Scan for the cell matching the given text and deliver its (x, y) coordinate at center. 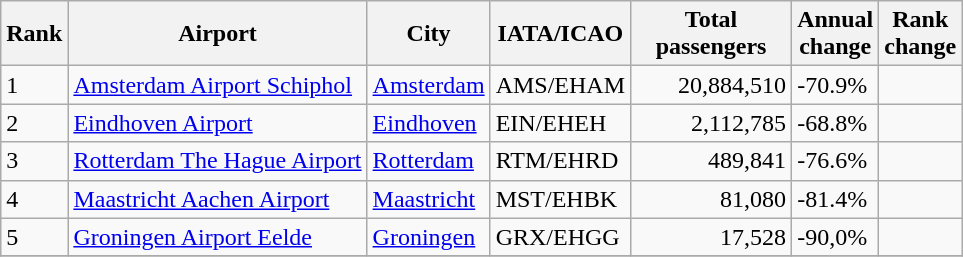
-81.4% (836, 199)
-70.9% (836, 85)
-76.6% (836, 161)
489,841 (712, 161)
Eindhoven (428, 123)
Annualchange (836, 34)
5 (34, 237)
20,884,510 (712, 85)
Groningen Airport Eelde (218, 237)
Eindhoven Airport (218, 123)
Groningen (428, 237)
-90,0% (836, 237)
17,528 (712, 237)
Maastricht (428, 199)
-68.8% (836, 123)
MST/EHBK (560, 199)
2 (34, 123)
3 (34, 161)
Amsterdam (428, 85)
Totalpassengers (712, 34)
1 (34, 85)
GRX/EHGG (560, 237)
AMS/EHAM (560, 85)
4 (34, 199)
EIN/EHEH (560, 123)
Maastricht Aachen Airport (218, 199)
Rotterdam The Hague Airport (218, 161)
2,112,785 (712, 123)
IATA/ICAO (560, 34)
Rotterdam (428, 161)
City (428, 34)
Airport (218, 34)
Rankchange (920, 34)
Amsterdam Airport Schiphol (218, 85)
Rank (34, 34)
RTM/EHRD (560, 161)
81,080 (712, 199)
